Extract the [X, Y] coordinate from the center of the cell holding the provided text.  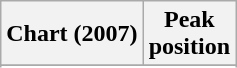
Chart (2007) [72, 34]
Peakposition [189, 34]
